Provide the (X, Y) coordinate of the cell's center where the given text is located.  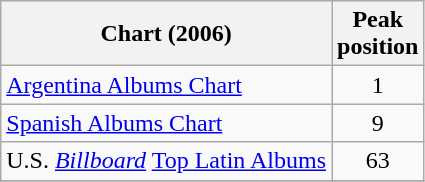
9 (378, 123)
63 (378, 161)
1 (378, 85)
Chart (2006) (166, 34)
U.S. Billboard Top Latin Albums (166, 161)
Argentina Albums Chart (166, 85)
Peakposition (378, 34)
Spanish Albums Chart (166, 123)
